Search for the cell housing the specified text and yield its (X, Y) center coordinate. 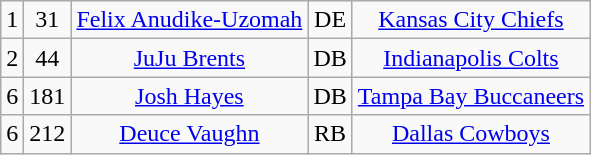
Indianapolis Colts (470, 58)
DE (330, 20)
RB (330, 134)
1 (12, 20)
44 (48, 58)
Josh Hayes (190, 96)
JuJu Brents (190, 58)
Felix Anudike-Uzomah (190, 20)
2 (12, 58)
Kansas City Chiefs (470, 20)
Deuce Vaughn (190, 134)
212 (48, 134)
181 (48, 96)
31 (48, 20)
Tampa Bay Buccaneers (470, 96)
Dallas Cowboys (470, 134)
